Extract the (X, Y) coordinate from the center of the cell holding the provided text.  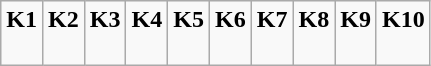
K2 (63, 34)
K5 (189, 34)
K1 (22, 34)
K8 (314, 34)
K4 (147, 34)
K9 (356, 34)
K3 (105, 34)
K7 (272, 34)
K6 (230, 34)
K10 (403, 34)
